Return the [X, Y] coordinate for the center point of the cell that contains the specified text.  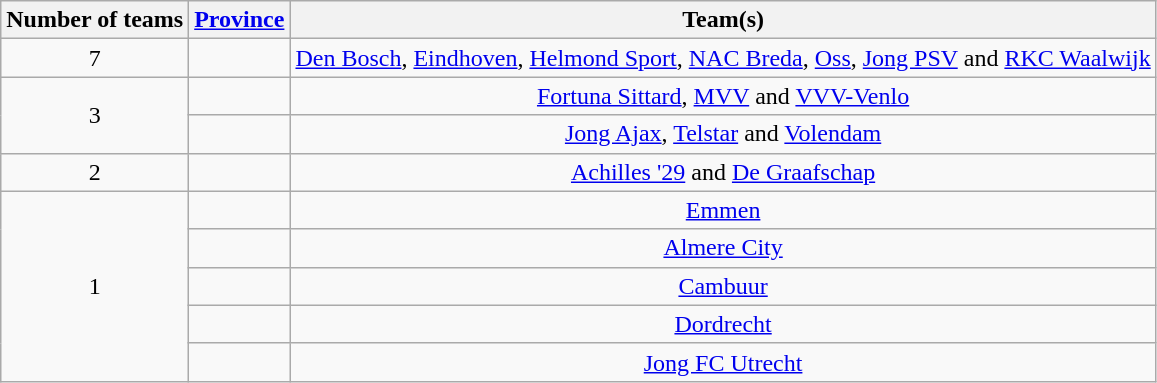
Jong Ajax, Telstar and Volendam [723, 134]
Emmen [723, 210]
Number of teams [95, 20]
Team(s) [723, 20]
Den Bosch, Eindhoven, Helmond Sport, NAC Breda, Oss, Jong PSV and RKC Waalwijk [723, 58]
1 [95, 286]
Province [240, 20]
Cambuur [723, 286]
Almere City [723, 248]
3 [95, 115]
2 [95, 172]
Jong FC Utrecht [723, 362]
Fortuna Sittard, MVV and VVV-Venlo [723, 96]
7 [95, 58]
Dordrecht [723, 324]
Achilles '29 and De Graafschap [723, 172]
